Output the (x, y) coordinate of the center of the cell containing the given text.  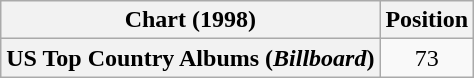
Chart (1998) (190, 20)
US Top Country Albums (Billboard) (190, 58)
73 (427, 58)
Position (427, 20)
